For the text-containing cell, return its midpoint in (x, y) coordinate format. 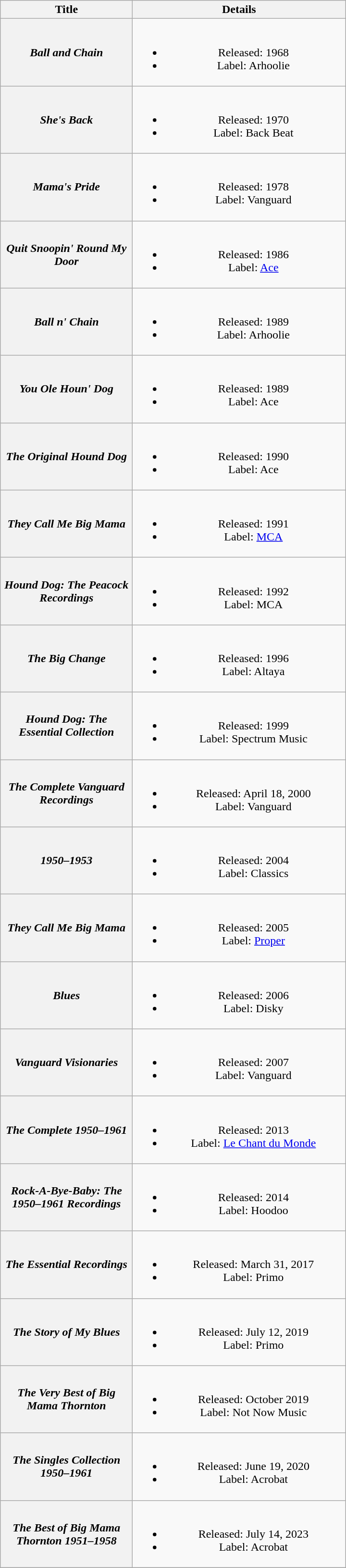
Released: 2014Label: Hoodoo (239, 1197)
Released: 2004Label: Classics (239, 861)
Released: April 18, 2000Label: Vanguard (239, 793)
Hound Dog: The Peacock Recordings (66, 591)
The Singles Collection 1950–1961 (66, 1467)
Quit Snoopin' Round My Door (66, 254)
Released: June 19, 2020Label: Acrobat (239, 1467)
1950–1953 (66, 861)
The Best of Big Mama Thornton 1951–1958 (66, 1534)
Blues (66, 995)
Released: 1999Label: Spectrum Music (239, 726)
Released: July 14, 2023Label: Acrobat (239, 1534)
Released: July 12, 2019Label: Primo (239, 1332)
Title (66, 10)
Released: 1986Label: Ace (239, 254)
The Complete Vanguard Recordings (66, 793)
Ball n' Chain (66, 322)
Released: 1991Label: MCA (239, 524)
Hound Dog: The Essential Collection (66, 726)
The Big Change (66, 658)
The Story of My Blues (66, 1332)
Released: October 2019Label: Not Now Music (239, 1399)
Released: 1996Label: Altaya (239, 658)
The Original Hound Dog (66, 456)
Vanguard Visionaries (66, 1063)
You Ole Houn' Dog (66, 389)
Released: 2006Label: Disky (239, 995)
She's Back (66, 120)
Released: 2007Label: Vanguard (239, 1063)
Released: March 31, 2017Label: Primo (239, 1265)
The Complete 1950–1961 (66, 1130)
Released: 1968Label: Arhoolie (239, 52)
Released: 1989Label: Ace (239, 389)
Details (239, 10)
Released: 2005Label: Proper (239, 928)
Released: 1970Label: Back Beat (239, 120)
The Essential Recordings (66, 1265)
Released: 1992Label: MCA (239, 591)
The Very Best of Big Mama Thornton (66, 1399)
Released: 1978Label: Vanguard (239, 187)
Released: 1990Label: Ace (239, 456)
Rock-A-Bye-Baby: The 1950–1961 Recordings (66, 1197)
Mama's Pride (66, 187)
Released: 2013Label: Le Chant du Monde (239, 1130)
Released: 1989Label: Arhoolie (239, 322)
Ball and Chain (66, 52)
